Extract the (X, Y) coordinate from the center of the cell holding the provided text.  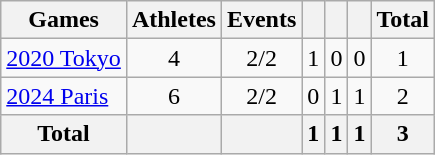
6 (174, 96)
2024 Paris (64, 96)
2020 Tokyo (64, 58)
Games (64, 20)
Events (261, 20)
3 (403, 134)
Athletes (174, 20)
2 (403, 96)
4 (174, 58)
